Scan for the cell matching the given text and deliver its (X, Y) coordinate at center. 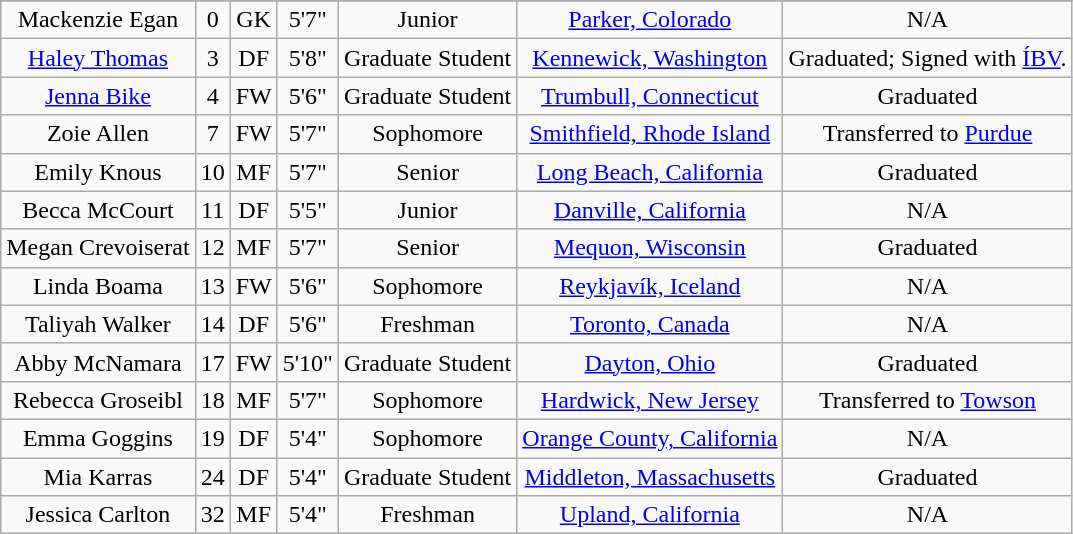
Smithfield, Rhode Island (650, 134)
Parker, Colorado (650, 20)
5'8" (308, 58)
3 (212, 58)
5'10" (308, 362)
Orange County, California (650, 438)
Mia Karras (98, 477)
Kennewick, Washington (650, 58)
Rebecca Groseibl (98, 400)
32 (212, 515)
Trumbull, Connecticut (650, 96)
Hardwick, New Jersey (650, 400)
Transferred to Purdue (928, 134)
Transferred to Towson (928, 400)
Dayton, Ohio (650, 362)
Mackenzie Egan (98, 20)
Graduated; Signed with ÍBV. (928, 58)
Danville, California (650, 210)
18 (212, 400)
Zoie Allen (98, 134)
Long Beach, California (650, 172)
Megan Crevoiserat (98, 248)
Abby McNamara (98, 362)
Jenna Bike (98, 96)
Linda Boama (98, 286)
Toronto, Canada (650, 324)
Jessica Carlton (98, 515)
Upland, California (650, 515)
11 (212, 210)
13 (212, 286)
Reykjavík, Iceland (650, 286)
Taliyah Walker (98, 324)
14 (212, 324)
10 (212, 172)
Mequon, Wisconsin (650, 248)
7 (212, 134)
17 (212, 362)
4 (212, 96)
Middleton, Massachusetts (650, 477)
GK (254, 20)
0 (212, 20)
Emma Goggins (98, 438)
24 (212, 477)
Emily Knous (98, 172)
19 (212, 438)
5'5" (308, 210)
Haley Thomas (98, 58)
12 (212, 248)
Becca McCourt (98, 210)
